Return the [x, y] coordinate for the center point of the cell that contains the specified text.  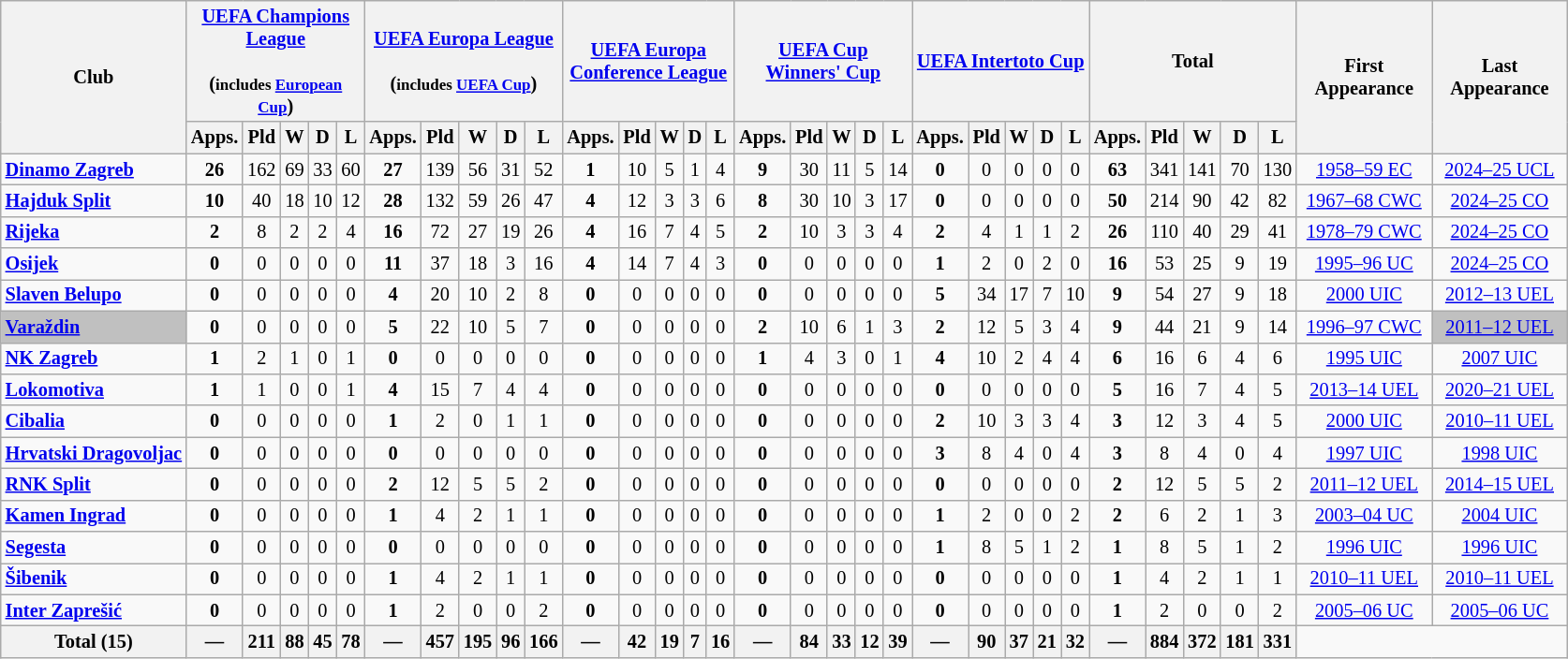
214 [1164, 200]
50 [1117, 200]
Kamen Ingrad [94, 516]
Šibenik [94, 578]
Dinamo Zagreb [94, 169]
110 [1164, 232]
Cibalia [94, 421]
41 [1278, 232]
162 [261, 169]
Hrvatski Dragovoljac [94, 453]
1995–96 UC [1364, 264]
211 [261, 641]
22 [440, 327]
52 [543, 169]
1958–59 EC [1364, 169]
31 [510, 169]
Rijeka [94, 232]
132 [440, 200]
139 [440, 169]
2013–14 UEL [1364, 389]
Club [94, 77]
Lokomotiva [94, 389]
331 [1278, 641]
96 [510, 641]
1996–97 CWC [1364, 327]
78 [350, 641]
47 [543, 200]
457 [440, 641]
63 [1117, 169]
Varaždin [94, 327]
2003–04 UC [1364, 516]
2007 UIC [1501, 359]
53 [1164, 264]
Segesta [94, 548]
39 [897, 641]
Last Appearance [1501, 77]
69 [294, 169]
Hajduk Split [94, 200]
2014–15 UEL [1501, 484]
2012–13 UEL [1501, 295]
60 [350, 169]
UEFA Cup Winners' Cup [822, 61]
28 [393, 200]
15 [440, 389]
2024–25 UCL [1501, 169]
166 [543, 641]
1998 UIC [1501, 453]
UEFA Europa Conference League [648, 61]
UEFA Europa League(includes UEFA Cup) [465, 61]
34 [987, 295]
Osijek [94, 264]
45 [322, 641]
2004 UIC [1501, 516]
84 [809, 641]
88 [294, 641]
72 [440, 232]
1967–68 CWC [1364, 200]
54 [1164, 295]
25 [1202, 264]
70 [1239, 169]
RNK Split [94, 484]
44 [1164, 327]
130 [1278, 169]
Inter Zaprešić [94, 610]
56 [478, 169]
NK Zagreb [94, 359]
141 [1202, 169]
195 [478, 641]
2020–21 UEL [1501, 389]
Slaven Belupo [94, 295]
372 [1202, 641]
1978–79 CWC [1364, 232]
20 [440, 295]
59 [478, 200]
Total (15) [94, 641]
181 [1239, 641]
UEFA Champions League(includes European Cup) [275, 61]
341 [1164, 169]
82 [1278, 200]
UEFA Intertoto Cup [1000, 61]
1997 UIC [1364, 453]
First Appearance [1364, 77]
1995 UIC [1364, 359]
32 [1075, 641]
Total [1193, 61]
29 [1239, 232]
884 [1164, 641]
